Pinpoint the cell where the given text exists, returning its (X, Y) midpoint coordinate. 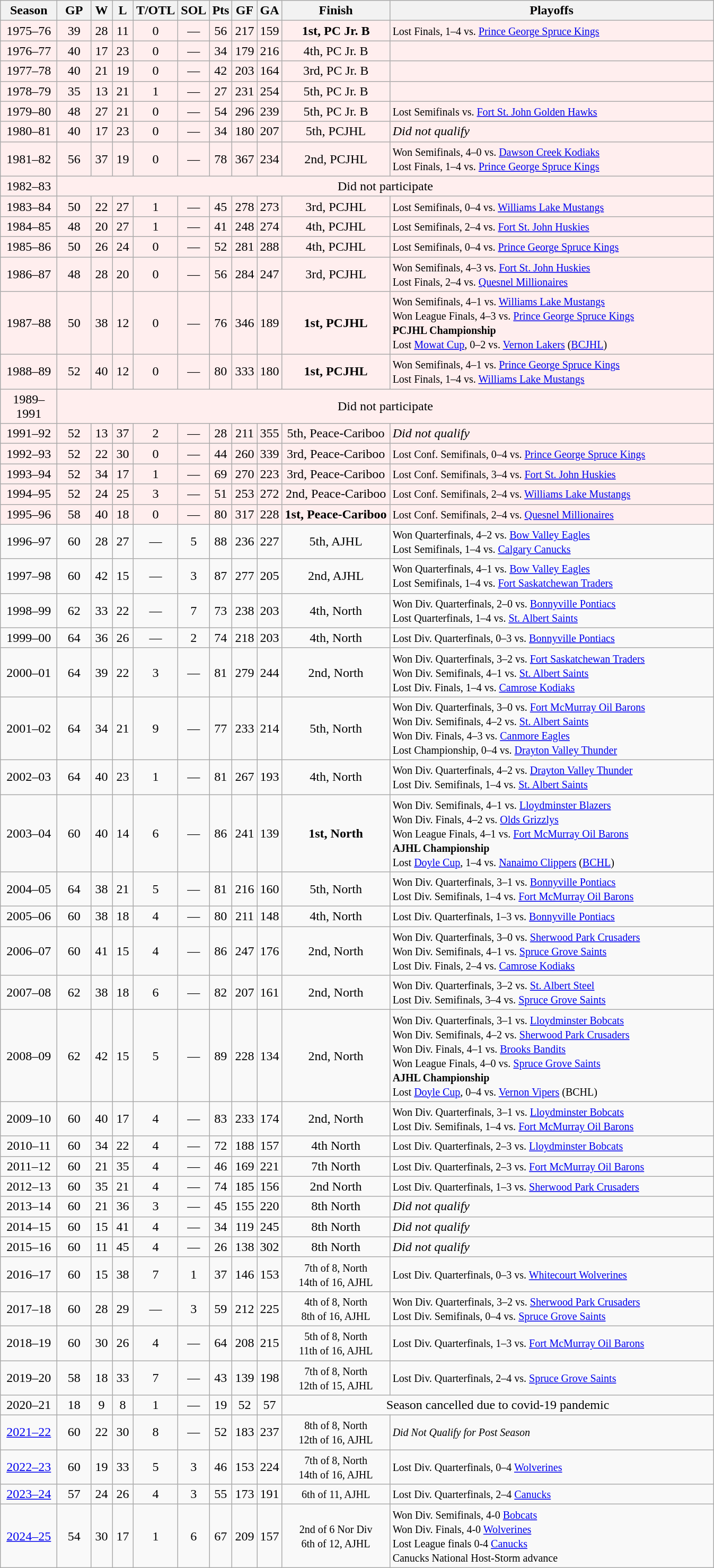
254 (269, 91)
2002–03 (29, 777)
2010–11 (29, 1146)
231 (245, 91)
2005–06 (29, 917)
218 (245, 638)
179 (245, 51)
296 (245, 111)
288 (269, 246)
SOL (194, 11)
176 (269, 951)
Season (29, 11)
Won Quarterfinals, 4–2 vs. Bow Valley EaglesLost Semifinals, 1–4 vs. Calgary Canucks (551, 542)
3rd, PC Jr. B (336, 71)
2013–14 (29, 1206)
1998–99 (29, 611)
Lost Conf. Semifinals, 3–4 vs. Fort St. John Huskies (551, 474)
T/OTL (155, 11)
2020–21 (29, 1405)
Lost Semifinals, 0–4 vs. Prince George Spruce Kings (551, 246)
Lost Conf. Semifinals, 2–4 vs. Quesnel Millionaires (551, 514)
339 (269, 454)
1st, PC Jr. B (336, 31)
Won Div. Semifinals, 4-0 BobcatsWon Div. Finals, 4-0 WolverinesLost League finals 0-4 CanucksCanucks National Host-Storm advance (551, 1536)
GP (74, 11)
Won Div. Quarterfinals, 3–2 vs. Fort Saskatchewan TradersWon Div. Semifinals, 4–1 vs. St. Albert SaintsLost Div. Finals, 1–4 vs. Camrose Kodiaks (551, 672)
73 (221, 611)
1980–81 (29, 131)
Did Not Qualify for Post Season (551, 1432)
278 (245, 206)
Won Semifinals, 4–0 vs. Dawson Creek KodiaksLost Finals, 1–4 vs. Prince George Spruce Kings (551, 159)
234 (269, 159)
198 (269, 1377)
169 (245, 1166)
5th, Peace-Cariboo (336, 434)
155 (245, 1206)
Won Div. Quarterfinals, 3–2 vs. Sherwood Park CrusadersLost Div. Semifinals, 0–4 vs. Spruce Grove Saints (551, 1308)
Won Div. Quarterfinals, 4–2 vs. Drayton Valley ThunderLost Div. Semifinals, 1–4 vs. St. Albert Saints (551, 777)
4th of 8, North8th of 16, AJHL (336, 1308)
2006–07 (29, 951)
1st, Peace-Cariboo (336, 514)
2008–09 (29, 1056)
55 (221, 1494)
Finish (336, 11)
1991–92 (29, 434)
227 (269, 542)
2007–08 (29, 992)
88 (221, 542)
1997–98 (29, 576)
76 (221, 323)
239 (269, 111)
4th North (336, 1146)
Won Quarterfinals, 4–1 vs. Bow Valley EaglesLost Semifinals, 1–4 vs. Fort Saskatchewan Traders (551, 576)
2nd of 6 Nor Div6th of 12, AJHL (336, 1536)
7th of 8, North12th of 15, AJHL (336, 1377)
236 (245, 542)
1983–84 (29, 206)
87 (221, 576)
248 (245, 226)
223 (269, 474)
2015–16 (29, 1247)
Won Div. Quarterfinals, 3–0 vs. Sherwood Park CrusadersWon Div. Semifinals, 4–1 vs. Spruce Grove SaintsLost Div. Finals, 2–4 vs. Camrose Kodiaks (551, 951)
Won Semifinals, 4–3 vs. Fort St. John HuskiesLost Finals, 2–4 vs. Quesnel Millionaires (551, 274)
1989–1991 (29, 406)
279 (245, 672)
Lost Div. Quarterfinals, 2–4 Canucks (551, 1494)
2018–19 (29, 1343)
44 (221, 454)
6th of 11, AJHL (336, 1494)
191 (269, 1494)
160 (269, 889)
2001–02 (29, 728)
Lost Div. Quarterfinals, 2–3 vs. Fort McMurray Oil Barons (551, 1166)
1993–94 (29, 474)
134 (269, 1056)
253 (245, 494)
205 (269, 576)
1996–97 (29, 542)
173 (245, 1494)
159 (269, 31)
1982–83 (29, 186)
1999–00 (29, 638)
281 (245, 246)
2019–20 (29, 1377)
2011–12 (29, 1166)
5th of 8, North11th of 16, AJHL (336, 1343)
Lost Div. Quarterfinals, 0–3 vs. Bonnyville Pontiacs (551, 638)
78 (221, 159)
2000–01 (29, 672)
273 (269, 206)
7th North (336, 1166)
156 (269, 1186)
1995–96 (29, 514)
146 (245, 1274)
225 (269, 1308)
188 (245, 1146)
51 (221, 494)
367 (245, 159)
25 (123, 494)
2nd North (336, 1186)
1984–85 (29, 226)
220 (269, 1206)
L (123, 11)
2012–13 (29, 1186)
Lost Div. Quarterfinals, 1–3 vs. Bonnyville Pontiacs (551, 917)
29 (123, 1308)
Lost Conf. Semifinals, 0–4 vs. Prince George Spruce Kings (551, 454)
GF (245, 11)
43 (221, 1377)
221 (269, 1166)
2023–24 (29, 1494)
161 (269, 992)
Season cancelled due to covid-19 pandemic (498, 1405)
189 (269, 323)
2004–05 (29, 889)
72 (221, 1146)
5th, AJHL (336, 542)
272 (269, 494)
1988–89 (29, 372)
89 (221, 1056)
174 (269, 1118)
Won Div. Quarterfinals, 3–1 vs. Bonnyville PontiacsLost Div. Semifinals, 1–4 vs. Fort McMurray Oil Barons (551, 889)
215 (269, 1343)
260 (245, 454)
Won Semifinals, 4–1 vs. Prince George Spruce KingsLost Finals, 1–4 vs. Williams Lake Mustangs (551, 372)
148 (269, 917)
209 (245, 1536)
185 (245, 1186)
Lost Semifinals, 0–4 vs. Williams Lake Mustangs (551, 206)
1978–79 (29, 91)
274 (269, 226)
2024–25 (29, 1536)
5th, PCJHL (336, 131)
217 (245, 31)
Lost Div. Quarterfinals, 2–4 vs. Spruce Grove Saints (551, 1377)
241 (245, 833)
59 (221, 1308)
1994–95 (29, 494)
317 (245, 514)
1992–93 (29, 454)
83 (221, 1118)
2021–22 (29, 1432)
Won Div. Quarterfinals, 2–0 vs. Bonnyville PontiacsLost Quarterfinals, 1–4 vs. St. Albert Saints (551, 611)
2014–15 (29, 1227)
GA (269, 11)
Lost Semifinals, 2–4 vs. Fort St. John Huskies (551, 226)
1986–87 (29, 274)
355 (269, 434)
2003–04 (29, 833)
193 (269, 777)
267 (245, 777)
284 (245, 274)
238 (245, 611)
2022–23 (29, 1467)
67 (221, 1536)
183 (245, 1432)
333 (245, 372)
119 (245, 1227)
212 (245, 1308)
302 (269, 1247)
214 (269, 728)
1st, North (336, 833)
1975–76 (29, 31)
1985–86 (29, 246)
244 (269, 672)
224 (269, 1467)
77 (221, 728)
Pts (221, 11)
1977–78 (29, 71)
277 (245, 576)
14 (123, 833)
Lost Div. Quarterfinals, 2–3 vs. Lloydminster Bobcats (551, 1146)
270 (245, 474)
1981–82 (29, 159)
8th of 8, North12th of 16, AJHL (336, 1432)
Lost Conf. Semifinals, 2–4 vs. Williams Lake Mustangs (551, 494)
2016–17 (29, 1274)
164 (269, 71)
1976–77 (29, 51)
Won Div. Quarterfinals, 3–2 vs. St. Albert SteelLost Div. Semifinals, 3–4 vs. Spruce Grove Saints (551, 992)
2009–10 (29, 1118)
Lost Div. Quarterfinals, 1–3 vs. Fort McMurray Oil Barons (551, 1343)
138 (245, 1247)
2017–18 (29, 1308)
4th, PC Jr. B (336, 51)
W (102, 11)
1987–88 (29, 323)
2nd, Peace-Cariboo (336, 494)
Playoffs (551, 11)
245 (269, 1227)
2nd, PCJHL (336, 159)
237 (269, 1432)
208 (245, 1343)
Won Div. Quarterfinals, 3–1 vs. Lloydminster BobcatsLost Div. Semifinals, 1–4 vs. Fort McMurray Oil Barons (551, 1118)
Lost Semifinals vs. Fort St. John Golden Hawks (551, 111)
2nd, AJHL (336, 576)
Lost Finals, 1–4 vs. Prince George Spruce Kings (551, 31)
82 (221, 992)
Lost Div. Quarterfinals, 0–4 Wolverines (551, 1467)
69 (221, 474)
Lost Div. Quarterfinals, 1–3 vs. Sherwood Park Crusaders (551, 1186)
346 (245, 323)
Lost Div. Quarterfinals, 0–3 vs. Whitecourt Wolverines (551, 1274)
1979–80 (29, 111)
